Pinpoint the cell where the given text exists, returning its [x, y] midpoint coordinate. 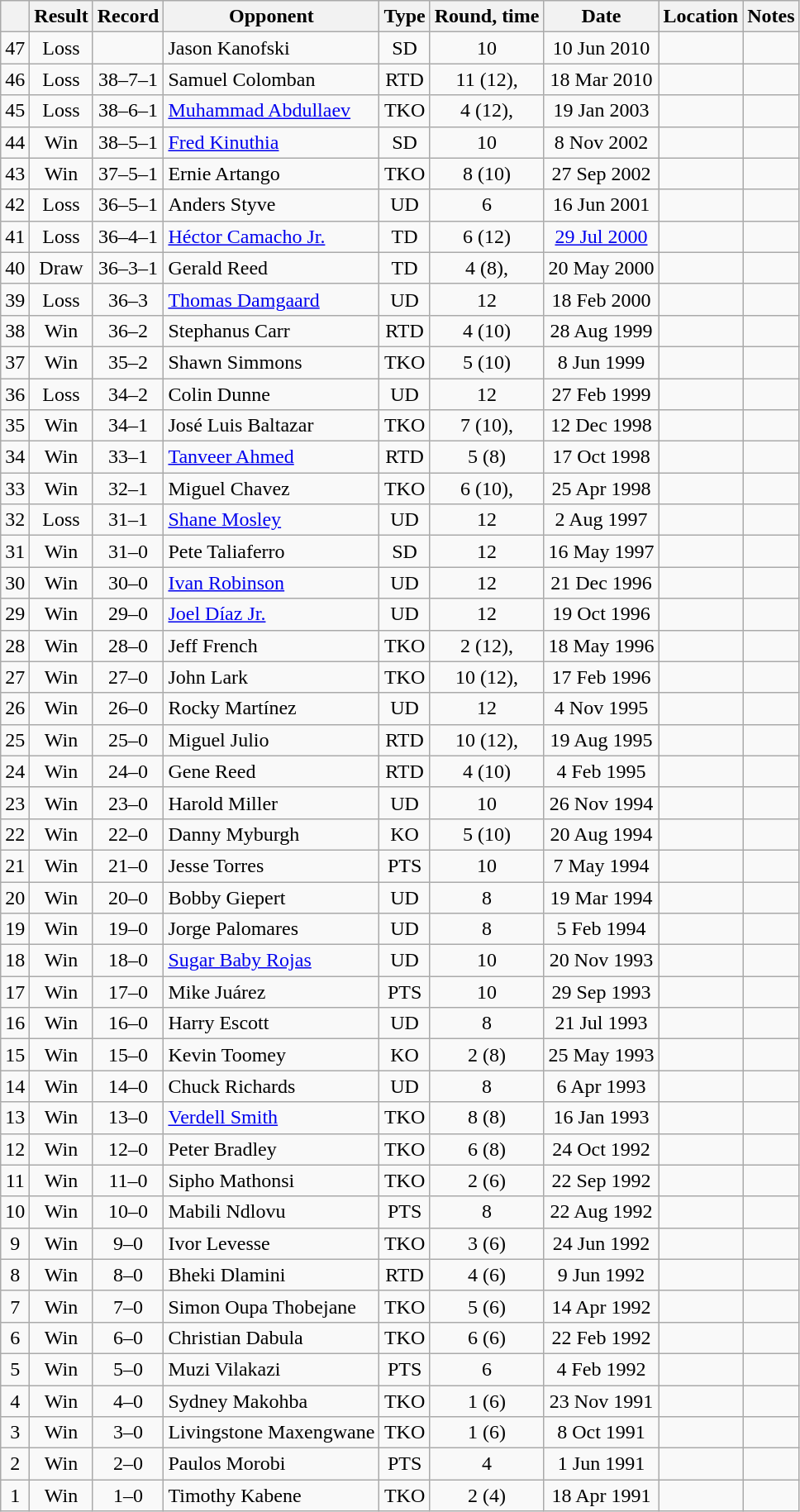
32–1 [128, 489]
26 [15, 708]
30 [15, 583]
Peter Bradley [271, 1149]
25–0 [128, 740]
4 Feb 1992 [602, 1369]
1 Jun 1991 [602, 1464]
20 May 2000 [602, 268]
5 (8) [487, 457]
20 [15, 897]
32 [15, 520]
Jorge Palomares [271, 929]
Stephanus Carr [271, 331]
Joel Díaz Jr. [271, 614]
36–3 [128, 299]
8 Nov 2002 [602, 142]
24–0 [128, 771]
18 Feb 2000 [602, 299]
29–0 [128, 614]
42 [15, 205]
21–0 [128, 866]
25 [15, 740]
11–0 [128, 1181]
22 Feb 1992 [602, 1338]
Type [405, 17]
6 Apr 1993 [602, 1086]
Shawn Simmons [271, 362]
10 Jun 2010 [602, 48]
17 Oct 1998 [602, 457]
Date [602, 17]
29 [15, 614]
18 [15, 961]
José Luis Baltazar [271, 426]
34–2 [128, 394]
9 [15, 1243]
36–3–1 [128, 268]
20–0 [128, 897]
5 [15, 1369]
45 [15, 111]
6 (10), [487, 489]
1 [15, 1495]
3 (6) [487, 1243]
38–5–1 [128, 142]
38–7–1 [128, 79]
11 [15, 1181]
Simon Oupa Thobejane [271, 1306]
9 Jun 1992 [602, 1275]
33 [15, 489]
44 [15, 142]
19 Oct 1996 [602, 614]
Paulos Morobi [271, 1464]
18 Apr 1991 [602, 1495]
24 [15, 771]
4 (8), [487, 268]
Shane Mosley [271, 520]
18 May 1996 [602, 646]
38–6–1 [128, 111]
Rocky Martínez [271, 708]
35 [15, 426]
Muzi Vilakazi [271, 1369]
39 [15, 299]
16 Jan 1993 [602, 1118]
17 Feb 1996 [602, 677]
Gerald Reed [271, 268]
Sydney Makohba [271, 1401]
31–1 [128, 520]
21 Jul 1993 [602, 1023]
38 [15, 331]
31–0 [128, 551]
36 [15, 394]
7 May 1994 [602, 866]
Muhammad Abdullaev [271, 111]
John Lark [271, 677]
Round, time [487, 17]
6 (12) [487, 236]
Kevin Toomey [271, 1055]
17 [15, 992]
2 Aug 1997 [602, 520]
28 Aug 1999 [602, 331]
Timothy Kabene [271, 1495]
16 Jun 2001 [602, 205]
Miguel Julio [271, 740]
20 Nov 1993 [602, 961]
Héctor Camacho Jr. [271, 236]
30–0 [128, 583]
27 Sep 2002 [602, 174]
2 (8) [487, 1055]
15 [15, 1055]
Tanveer Ahmed [271, 457]
Ivan Robinson [271, 583]
22 Sep 1992 [602, 1181]
16 May 1997 [602, 551]
5–0 [128, 1369]
7 (10), [487, 426]
26 Nov 1994 [602, 803]
Pete Taliaferro [271, 551]
11 (12), [487, 79]
25 May 1993 [602, 1055]
19 [15, 929]
14–0 [128, 1086]
5 Feb 1994 [602, 929]
Jason Kanofski [271, 48]
15–0 [128, 1055]
8–0 [128, 1275]
12 Dec 1998 [602, 426]
4–0 [128, 1401]
21 Dec 1996 [602, 583]
Bheki Dlamini [271, 1275]
7 [15, 1306]
19 Jan 2003 [602, 111]
Harold Miller [271, 803]
16 [15, 1023]
40 [15, 268]
19 Mar 1994 [602, 897]
33–1 [128, 457]
22 [15, 834]
4 (6) [487, 1275]
9–0 [128, 1243]
19 Aug 1995 [602, 740]
25 Apr 1998 [602, 489]
13–0 [128, 1118]
Christian Dabula [271, 1338]
Ivor Levesse [271, 1243]
23 Nov 1991 [602, 1401]
12–0 [128, 1149]
Sugar Baby Rojas [271, 961]
7–0 [128, 1306]
Ernie Artango [271, 174]
23 [15, 803]
4 Feb 1995 [602, 771]
4 Nov 1995 [602, 708]
Colin Dunne [271, 394]
24 Oct 1992 [602, 1149]
Gene Reed [271, 771]
34–1 [128, 426]
27 Feb 1999 [602, 394]
46 [15, 79]
Fred Kinuthia [271, 142]
6 (6) [487, 1338]
13 [15, 1118]
1–0 [128, 1495]
16–0 [128, 1023]
27 [15, 677]
36–4–1 [128, 236]
Samuel Colomban [271, 79]
8 Oct 1991 [602, 1433]
Livingstone Maxengwane [271, 1433]
Danny Myburgh [271, 834]
4 (12), [487, 111]
37–5–1 [128, 174]
2 (4) [487, 1495]
20 Aug 1994 [602, 834]
28–0 [128, 646]
23–0 [128, 803]
Draw [61, 268]
Record [128, 17]
2 [15, 1464]
Result [61, 17]
Jesse Torres [271, 866]
6–0 [128, 1338]
Mike Juárez [271, 992]
31 [15, 551]
26–0 [128, 708]
Opponent [271, 17]
2–0 [128, 1464]
29 Jul 2000 [602, 236]
18 Mar 2010 [602, 79]
Mabili Ndlovu [271, 1212]
Location [701, 17]
27–0 [128, 677]
35–2 [128, 362]
22 Aug 1992 [602, 1212]
Notes [771, 17]
36–2 [128, 331]
3 [15, 1433]
Anders Styve [271, 205]
8 Jun 1999 [602, 362]
Thomas Damgaard [271, 299]
18–0 [128, 961]
6 (8) [487, 1149]
22–0 [128, 834]
43 [15, 174]
19–0 [128, 929]
Miguel Chavez [271, 489]
10–0 [128, 1212]
Bobby Giepert [271, 897]
47 [15, 48]
Verdell Smith [271, 1118]
28 [15, 646]
29 Sep 1993 [602, 992]
14 Apr 1992 [602, 1306]
Chuck Richards [271, 1086]
8 (8) [487, 1118]
24 Jun 1992 [602, 1243]
37 [15, 362]
8 (10) [487, 174]
Jeff French [271, 646]
5 (6) [487, 1306]
36–5–1 [128, 205]
2 (6) [487, 1181]
3–0 [128, 1433]
14 [15, 1086]
21 [15, 866]
Harry Escott [271, 1023]
2 (12), [487, 646]
41 [15, 236]
17–0 [128, 992]
34 [15, 457]
Sipho Mathonsi [271, 1181]
